Locate the cell with the specified text and output its (X, Y) center coordinate. 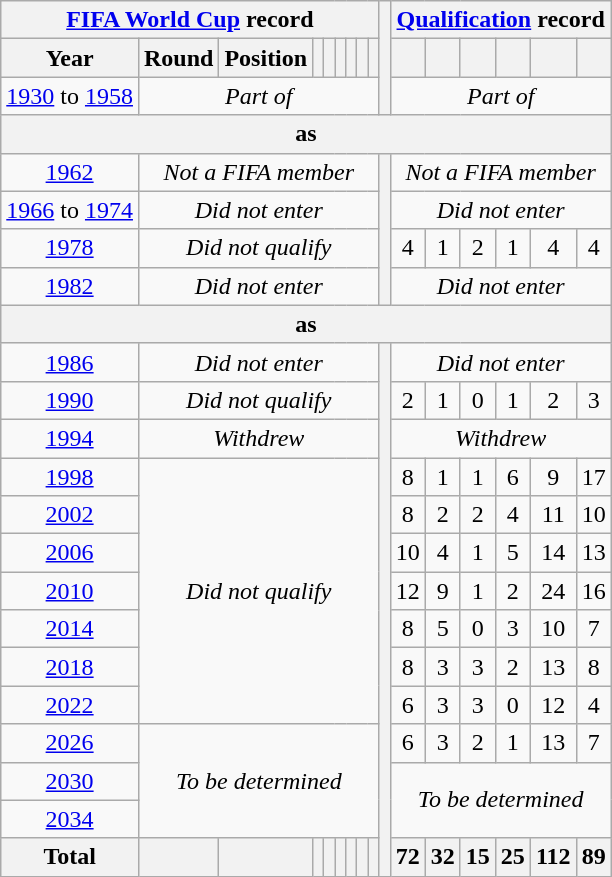
2030 (70, 781)
1990 (70, 400)
2010 (70, 591)
1966 to 1974 (70, 210)
72 (408, 857)
15 (478, 857)
FIFA World Cup record (190, 20)
1978 (70, 248)
1962 (70, 172)
Qualification record (500, 20)
2018 (70, 667)
24 (553, 591)
2014 (70, 629)
2022 (70, 705)
14 (553, 553)
2006 (70, 553)
25 (512, 857)
Year (70, 58)
2002 (70, 515)
32 (442, 857)
1994 (70, 438)
1982 (70, 286)
11 (553, 515)
Round (178, 58)
16 (594, 591)
112 (553, 857)
Position (266, 58)
2026 (70, 743)
Total (70, 857)
17 (594, 477)
1998 (70, 477)
1930 to 1958 (70, 96)
89 (594, 857)
2034 (70, 819)
1986 (70, 362)
